Capture the cell that displays the provided text and extract its (x, y) central coordinate. 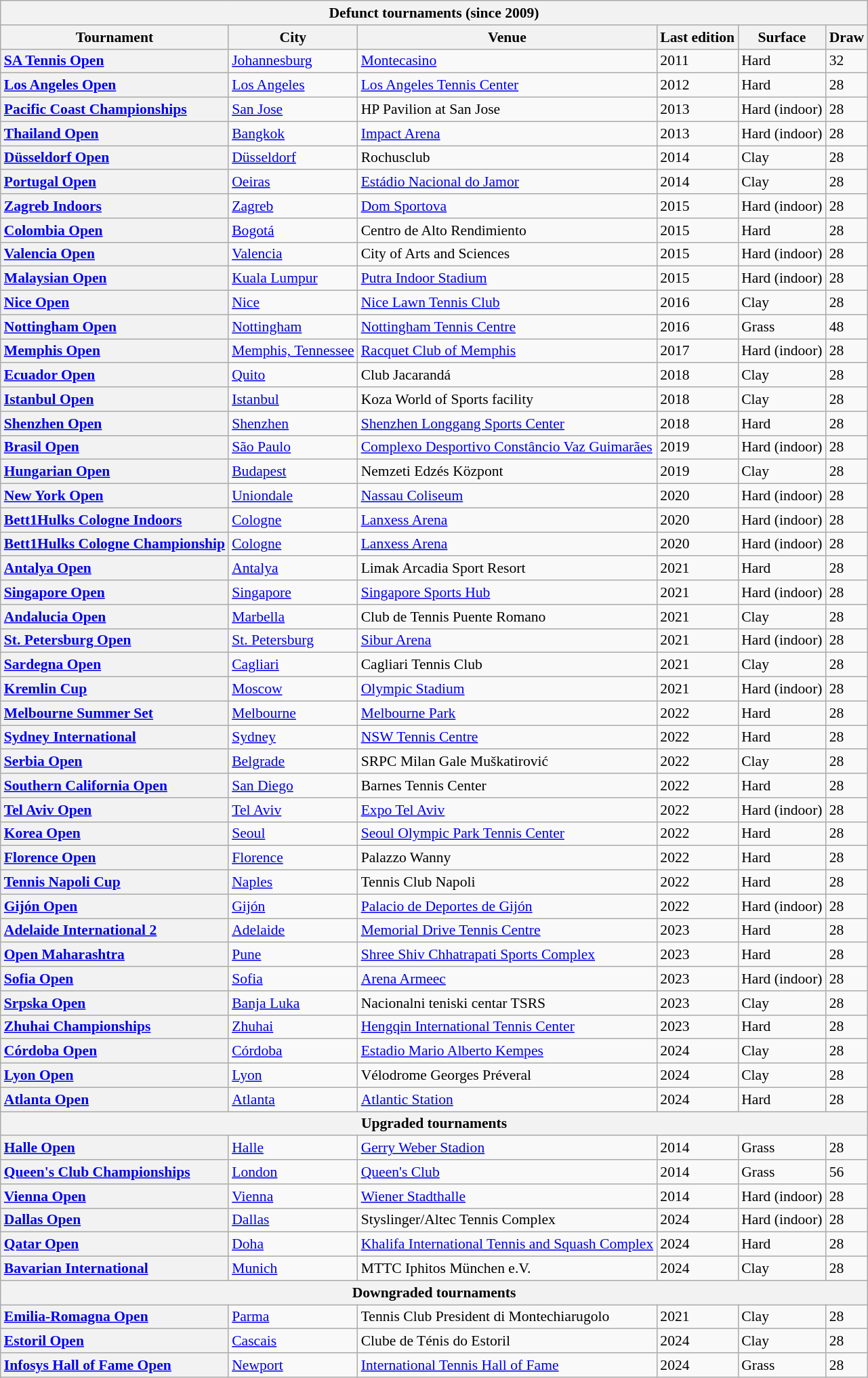
Los Angeles Open (115, 85)
City (293, 37)
Gerry Weber Stadion (508, 1148)
Adelaide International 2 (115, 931)
Palacio de Deportes de Gijón (508, 906)
Queen's Club (508, 1172)
48 (847, 327)
Sardegna Open (115, 665)
San Jose (293, 110)
Shenzhen Open (115, 424)
Atlanta (293, 1099)
SA Tennis Open (115, 61)
HP Pavilion at San Jose (508, 110)
Estoril Open (115, 1341)
Southern California Open (115, 786)
Portugal Open (115, 182)
MTTC Iphitos München e.V. (508, 1269)
Nice (293, 303)
Khalifa International Tennis and Squash Complex (508, 1244)
Kuala Lumpur (293, 279)
Queen's Club Championships (115, 1172)
Complexo Desportivo Constâncio Vaz Guimarães (508, 447)
Ecuador Open (115, 376)
Seoul Olympic Park Tennis Center (508, 834)
Olympic Stadium (508, 689)
Cascais (293, 1341)
Club de Tennis Puente Romano (508, 617)
Nice Lawn Tennis Club (508, 303)
Nemzeti Edzés Központ (508, 472)
Barnes Tennis Center (508, 786)
Memphis Open (115, 351)
Tennis Club President di Montechiarugolo (508, 1317)
56 (847, 1172)
New York Open (115, 496)
Downgraded tournaments (434, 1293)
Zagreb Indoors (115, 206)
Kremlin Cup (115, 689)
Nottingham (293, 327)
Hengqin International Tennis Center (508, 1027)
Zhuhai Championships (115, 1027)
Tournament (115, 37)
Emilia-Romagna Open (115, 1317)
Nacionalni teniski centar TSRS (508, 1003)
Brasil Open (115, 447)
Istanbul (293, 399)
Vélodrome Georges Préveral (508, 1076)
Belgrade (293, 762)
Newport (293, 1365)
Limak Arcadia Sport Resort (508, 569)
Expo Tel Aviv (508, 810)
Cagliari Tennis Club (508, 665)
London (293, 1172)
Hungarian Open (115, 472)
Zagreb (293, 206)
Arena Armeec (508, 979)
Srpska Open (115, 1003)
Antalya Open (115, 569)
Atlanta Open (115, 1099)
Córdoba Open (115, 1051)
Memphis, Tennessee (293, 351)
Vienna Open (115, 1196)
Adelaide (293, 931)
Bavarian International (115, 1269)
Nice Open (115, 303)
Venue (508, 37)
Melbourne (293, 713)
Styslinger/Altec Tennis Complex (508, 1220)
Seoul (293, 834)
Halle (293, 1148)
Halle Open (115, 1148)
Melbourne Summer Set (115, 713)
Estádio Nacional do Jamor (508, 182)
Nottingham Tennis Centre (508, 327)
Sofia (293, 979)
Pune (293, 955)
Korea Open (115, 834)
Tennis Napoli Cup (115, 883)
Estadio Mario Alberto Kempes (508, 1051)
Memorial Drive Tennis Centre (508, 931)
Los Angeles Tennis Center (508, 85)
Los Angeles (293, 85)
2012 (697, 85)
Gijón (293, 906)
Palazzo Wanny (508, 858)
Qatar Open (115, 1244)
Valencia (293, 254)
Tennis Club Napoli (508, 883)
Shree Shiv Chhatrapati Sports Complex (508, 955)
Antalya (293, 569)
Malaysian Open (115, 279)
Nassau Coliseum (508, 496)
Putra Indoor Stadium (508, 279)
City of Arts and Sciences (508, 254)
Doha (293, 1244)
Clube de Ténis do Estoril (508, 1341)
Banja Luka (293, 1003)
Düsseldorf (293, 158)
Düsseldorf Open (115, 158)
Cagliari (293, 665)
Koza World of Sports facility (508, 399)
Bett1Hulks Cologne Indoors (115, 520)
32 (847, 61)
Bett1Hulks Cologne Championship (115, 544)
Thailand Open (115, 134)
Florence (293, 858)
Surface (782, 37)
Infosys Hall of Fame Open (115, 1365)
International Tennis Hall of Fame (508, 1365)
Melbourne Park (508, 713)
Racquet Club of Memphis (508, 351)
Wiener Stadthalle (508, 1196)
Dallas (293, 1220)
St. Petersburg (293, 641)
Shenzhen Longgang Sports Center (508, 424)
Serbia Open (115, 762)
Valencia Open (115, 254)
Oeiras (293, 182)
St. Petersburg Open (115, 641)
Johannesburg (293, 61)
Tel Aviv (293, 810)
2017 (697, 351)
Rochusclub (508, 158)
Uniondale (293, 496)
Moscow (293, 689)
Last edition (697, 37)
Gijón Open (115, 906)
2011 (697, 61)
Centro de Alto Rendimiento (508, 230)
Impact Arena (508, 134)
Florence Open (115, 858)
Sibur Arena (508, 641)
Defunct tournaments (since 2009) (434, 13)
NSW Tennis Centre (508, 737)
Shenzhen (293, 424)
Sydney International (115, 737)
Atlantic Station (508, 1099)
Singapore Open (115, 592)
Vienna (293, 1196)
Sydney (293, 737)
Naples (293, 883)
Parma (293, 1317)
Andalucia Open (115, 617)
Lyon (293, 1076)
Singapore (293, 592)
Zhuhai (293, 1027)
Córdoba (293, 1051)
Pacific Coast Championships (115, 110)
Dom Sportova (508, 206)
San Diego (293, 786)
Bogotá (293, 230)
Budapest (293, 472)
Draw (847, 37)
Bangkok (293, 134)
Lyon Open (115, 1076)
Nottingham Open (115, 327)
São Paulo (293, 447)
Munich (293, 1269)
Dallas Open (115, 1220)
Open Maharashtra (115, 955)
SRPC Milan Gale Muškatirović (508, 762)
Singapore Sports Hub (508, 592)
Montecasino (508, 61)
Sofia Open (115, 979)
Quito (293, 376)
Colombia Open (115, 230)
Istanbul Open (115, 399)
Club Jacarandá (508, 376)
Upgraded tournaments (434, 1124)
Marbella (293, 617)
Tel Aviv Open (115, 810)
